Determine the [x, y] coordinate at the center of the cell enclosing the given text.  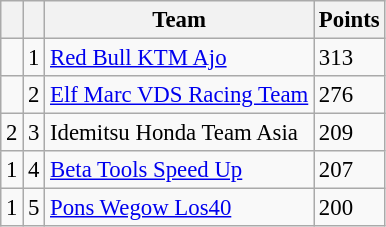
Team [180, 20]
Points [350, 20]
Elf Marc VDS Racing Team [180, 95]
200 [350, 208]
Idemitsu Honda Team Asia [180, 133]
Beta Tools Speed Up [180, 170]
3 [34, 133]
313 [350, 58]
276 [350, 95]
209 [350, 133]
4 [34, 170]
Red Bull KTM Ajo [180, 58]
Pons Wegow Los40 [180, 208]
5 [34, 208]
207 [350, 170]
